Find where the given text appears and provide that cell's center as (X, Y) coordinate. 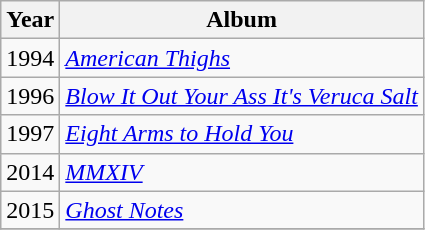
1997 (30, 134)
Eight Arms to Hold You (242, 134)
Year (30, 20)
Blow It Out Your Ass It's Veruca Salt (242, 96)
Album (242, 20)
Ghost Notes (242, 210)
2015 (30, 210)
1994 (30, 58)
American Thighs (242, 58)
1996 (30, 96)
2014 (30, 172)
MMXIV (242, 172)
